Return (x, y) of the center of cell containing provided text 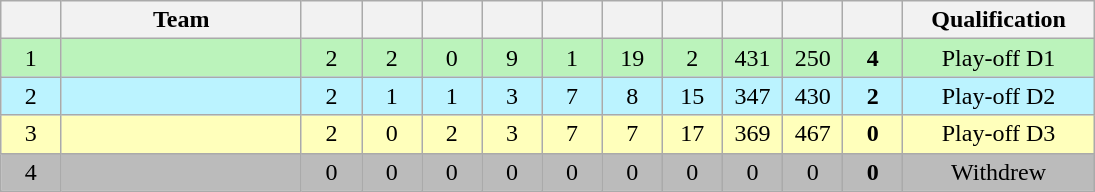
467 (813, 134)
8 (632, 96)
Team (182, 20)
9 (512, 58)
Withdrew (998, 172)
17 (692, 134)
347 (752, 96)
Play-off D3 (998, 134)
369 (752, 134)
19 (632, 58)
250 (813, 58)
Qualification (998, 20)
431 (752, 58)
Play-off D2 (998, 96)
15 (692, 96)
Play-off D1 (998, 58)
430 (813, 96)
